For the text-containing cell, return its midpoint in [X, Y] coordinate format. 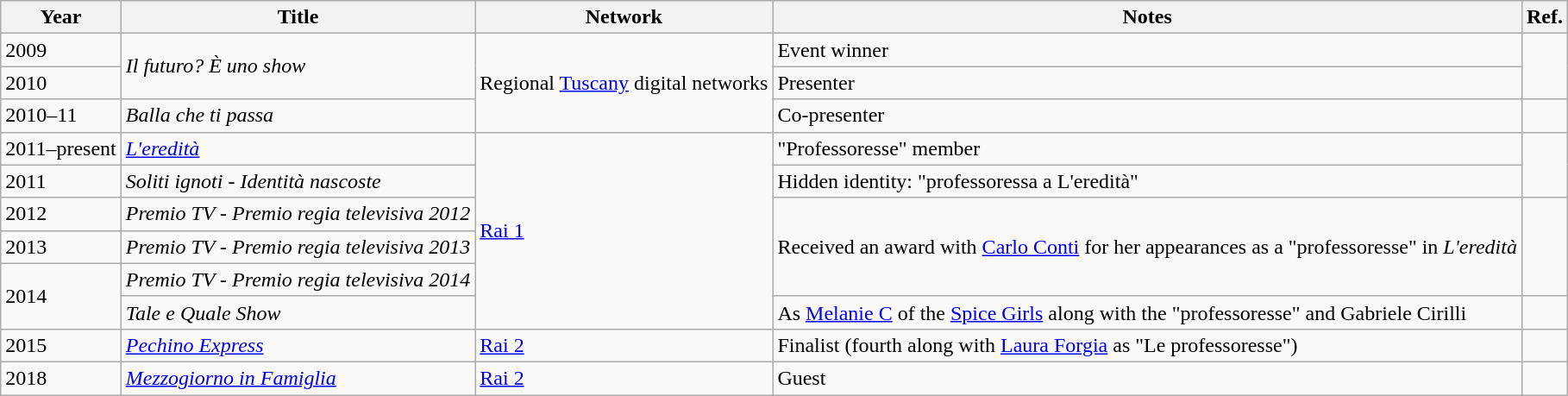
Finalist (fourth along with Laura Forgia as "Le professoresse") [1147, 345]
Rai 1 [624, 230]
Regional Tuscany digital networks [624, 83]
Balla che ti passa [298, 116]
Notes [1147, 17]
As Melanie C of the Spice Girls along with the "professoresse" and Gabriele Cirilli [1147, 312]
2012 [60, 214]
Il futuro? È uno show [298, 66]
Network [624, 17]
2009 [60, 50]
Pechino Express [298, 345]
2018 [60, 378]
Event winner [1147, 50]
Title [298, 17]
Guest [1147, 378]
L'eredità [298, 148]
Presenter [1147, 83]
Premio TV - Premio regia televisiva 2013 [298, 247]
2010 [60, 83]
Premio TV - Premio regia televisiva 2012 [298, 214]
2011 [60, 181]
2011–present [60, 148]
Soliti ignoti - Identità nascoste [298, 181]
Premio TV - Premio regia televisiva 2014 [298, 280]
Hidden identity: "professoressa a L'eredità" [1147, 181]
Co-presenter [1147, 116]
Mezzogiorno in Famiglia [298, 378]
2013 [60, 247]
Tale e Quale Show [298, 312]
2015 [60, 345]
"Professoresse" member [1147, 148]
2014 [60, 296]
Received an award with Carlo Conti for her appearances as a "professoresse" in L'eredità [1147, 247]
Ref. [1544, 17]
2010–11 [60, 116]
Year [60, 17]
